Output the (X, Y) coordinate of the center of the cell containing the given text.  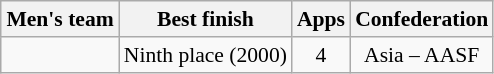
Best finish (206, 19)
4 (321, 55)
Men's team (60, 19)
Confederation (422, 19)
Asia – AASF (422, 55)
Apps (321, 19)
Ninth place (2000) (206, 55)
